For the text-containing cell, return its midpoint in (X, Y) coordinate format. 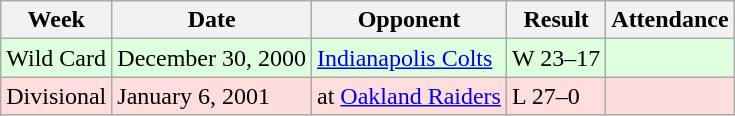
Opponent (408, 20)
Wild Card (56, 58)
Attendance (670, 20)
January 6, 2001 (212, 96)
L 27–0 (556, 96)
at Oakland Raiders (408, 96)
Divisional (56, 96)
December 30, 2000 (212, 58)
Week (56, 20)
Result (556, 20)
W 23–17 (556, 58)
Date (212, 20)
Indianapolis Colts (408, 58)
